Determine the (x, y) coordinate at the center of the cell enclosing the given text.  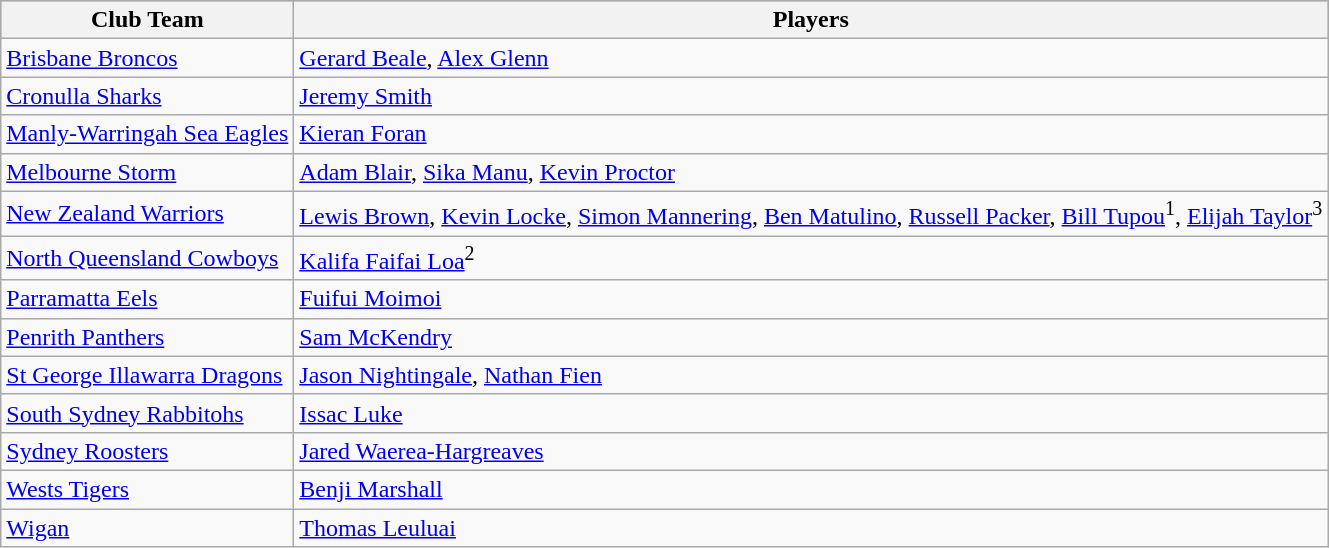
Fuifui Moimoi (811, 299)
Lewis Brown, Kevin Locke, Simon Mannering, Ben Matulino, Russell Packer, Bill Tupou1, Elijah Taylor3 (811, 214)
Club Team (148, 20)
Manly-Warringah Sea Eagles (148, 134)
St George Illawarra Dragons (148, 375)
New Zealand Warriors (148, 214)
Melbourne Storm (148, 172)
Benji Marshall (811, 489)
Brisbane Broncos (148, 58)
Gerard Beale, Alex Glenn (811, 58)
Kalifa Faifai Loa2 (811, 258)
Cronulla Sharks (148, 96)
Sam McKendry (811, 337)
North Queensland Cowboys (148, 258)
Jason Nightingale, Nathan Fien (811, 375)
Adam Blair, Sika Manu, Kevin Proctor (811, 172)
Jared Waerea-Hargreaves (811, 451)
Kieran Foran (811, 134)
Wests Tigers (148, 489)
Players (811, 20)
Wigan (148, 528)
South Sydney Rabbitohs (148, 413)
Parramatta Eels (148, 299)
Sydney Roosters (148, 451)
Penrith Panthers (148, 337)
Issac Luke (811, 413)
Jeremy Smith (811, 96)
Thomas Leuluai (811, 528)
